From the cell containing the given text, extract its center point as [x, y] coordinate. 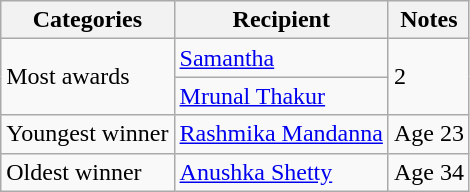
Notes [428, 20]
Anushka Shetty [281, 172]
2 [428, 77]
Recipient [281, 20]
Youngest winner [88, 134]
Rashmika Mandanna [281, 134]
Most awards [88, 77]
Age 34 [428, 172]
Mrunal Thakur [281, 96]
Categories [88, 20]
Samantha [281, 58]
Age 23 [428, 134]
Oldest winner [88, 172]
